Return (x, y) of the center of cell containing provided text 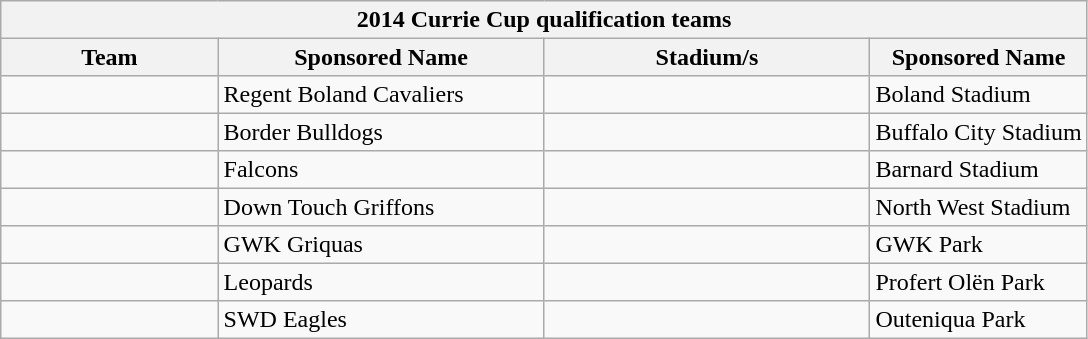
GWK Park (978, 244)
Outeniqua Park (978, 318)
Stadium/s (707, 56)
North West Stadium (978, 206)
Barnard Stadium (978, 170)
Regent Boland Cavaliers (381, 94)
Border Bulldogs (381, 132)
Buffalo City Stadium (978, 132)
GWK Griquas (381, 244)
2014 Currie Cup qualification teams (544, 20)
SWD Eagles (381, 318)
Leopards (381, 282)
Down Touch Griffons (381, 206)
Falcons (381, 170)
Boland Stadium (978, 94)
Team (110, 56)
Profert Olën Park (978, 282)
